Extract the (X, Y) coordinate from the center of the cell holding the provided text.  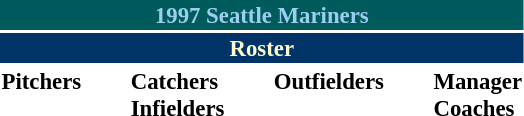
1997 Seattle Mariners (262, 15)
Roster (262, 48)
